Extract the (X, Y) coordinate from the center of the cell holding the provided text.  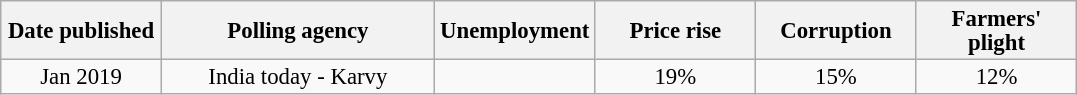
Polling agency (298, 30)
Farmers' plight (996, 30)
India today - Karvy (298, 78)
12% (996, 78)
Price rise (676, 30)
19% (676, 78)
15% (836, 78)
Unemployment (514, 30)
Jan 2019 (82, 78)
Date published (82, 30)
Corruption (836, 30)
